Return the [x, y] coordinate for the center point of the cell that contains the specified text.  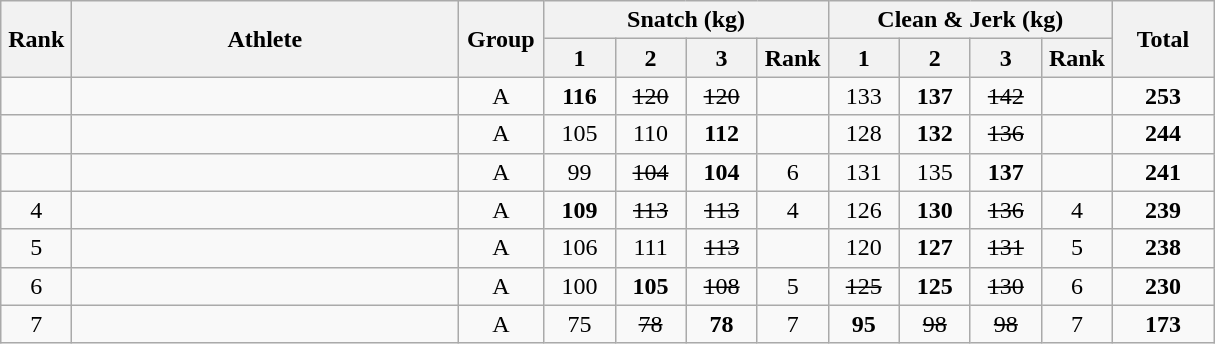
108 [722, 286]
173 [1162, 324]
Athlete [265, 39]
75 [580, 324]
110 [650, 134]
111 [650, 248]
100 [580, 286]
244 [1162, 134]
132 [934, 134]
241 [1162, 172]
133 [864, 96]
99 [580, 172]
135 [934, 172]
142 [1006, 96]
128 [864, 134]
239 [1162, 210]
238 [1162, 248]
Snatch (kg) [686, 20]
112 [722, 134]
127 [934, 248]
253 [1162, 96]
Group [501, 39]
Clean & Jerk (kg) [970, 20]
126 [864, 210]
116 [580, 96]
106 [580, 248]
230 [1162, 286]
Total [1162, 39]
109 [580, 210]
95 [864, 324]
